Return the (X, Y) coordinate for the center point of the cell that contains the specified text.  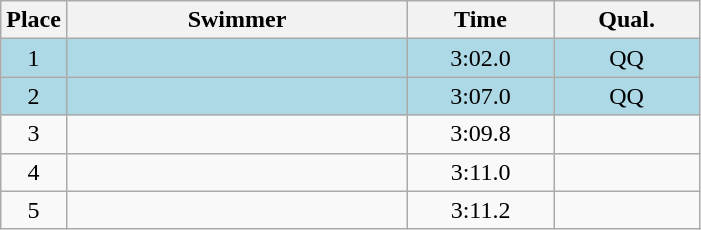
Swimmer (236, 20)
3:07.0 (481, 96)
3:09.8 (481, 134)
2 (34, 96)
3:11.0 (481, 172)
4 (34, 172)
5 (34, 210)
3:11.2 (481, 210)
Time (481, 20)
1 (34, 58)
Place (34, 20)
3:02.0 (481, 58)
Qual. (627, 20)
3 (34, 134)
